Find where the given text appears and provide that cell's center as [x, y] coordinate. 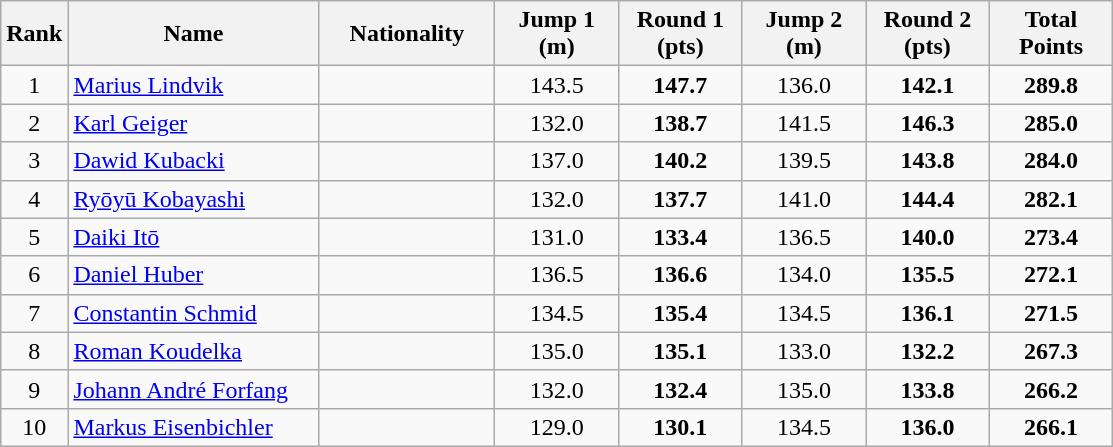
Ryōyū Kobayashi [194, 199]
Daniel Huber [194, 275]
139.5 [804, 161]
2 [34, 123]
Roman Koudelka [194, 351]
289.8 [1051, 85]
267.3 [1051, 351]
Round 1 (pts) [681, 34]
Jump 1 (m) [557, 34]
133.0 [804, 351]
Constantin Schmid [194, 313]
130.1 [681, 427]
1 [34, 85]
137.0 [557, 161]
266.1 [1051, 427]
6 [34, 275]
135.5 [928, 275]
134.0 [804, 275]
131.0 [557, 237]
285.0 [1051, 123]
272.1 [1051, 275]
Total Points [1051, 34]
138.7 [681, 123]
9 [34, 389]
Marius Lindvik [194, 85]
Markus Eisenbichler [194, 427]
129.0 [557, 427]
141.5 [804, 123]
3 [34, 161]
10 [34, 427]
135.4 [681, 313]
141.0 [804, 199]
Johann André Forfang [194, 389]
147.7 [681, 85]
273.4 [1051, 237]
271.5 [1051, 313]
282.1 [1051, 199]
133.4 [681, 237]
7 [34, 313]
Daiki Itō [194, 237]
5 [34, 237]
136.6 [681, 275]
136.1 [928, 313]
146.3 [928, 123]
Name [194, 34]
143.8 [928, 161]
133.8 [928, 389]
135.1 [681, 351]
140.0 [928, 237]
Jump 2 (m) [804, 34]
Dawid Kubacki [194, 161]
Rank [34, 34]
284.0 [1051, 161]
144.4 [928, 199]
8 [34, 351]
140.2 [681, 161]
266.2 [1051, 389]
132.4 [681, 389]
132.2 [928, 351]
Nationality [407, 34]
Round 2 (pts) [928, 34]
137.7 [681, 199]
142.1 [928, 85]
4 [34, 199]
143.5 [557, 85]
Karl Geiger [194, 123]
